Locate the cell with the specified text and output its (X, Y) center coordinate. 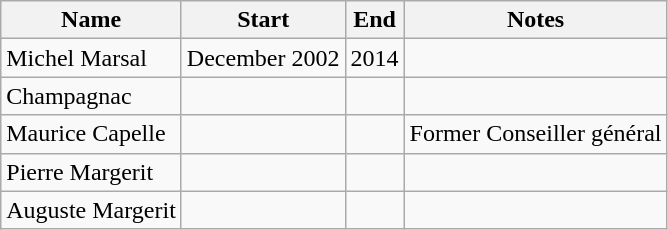
2014 (374, 58)
Name (92, 20)
December 2002 (263, 58)
Michel Marsal (92, 58)
Champagnac (92, 96)
Maurice Capelle (92, 134)
Former Conseiller général (536, 134)
Auguste Margerit (92, 210)
End (374, 20)
Notes (536, 20)
Start (263, 20)
Pierre Margerit (92, 172)
